Return [x, y] of the center of cell containing provided text 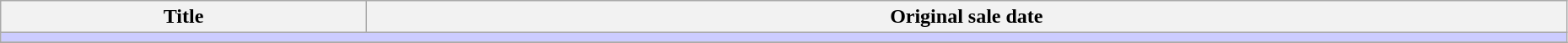
Original sale date [967, 17]
Title [184, 17]
